Extract the [x, y] coordinate from the center of the cell holding the provided text.  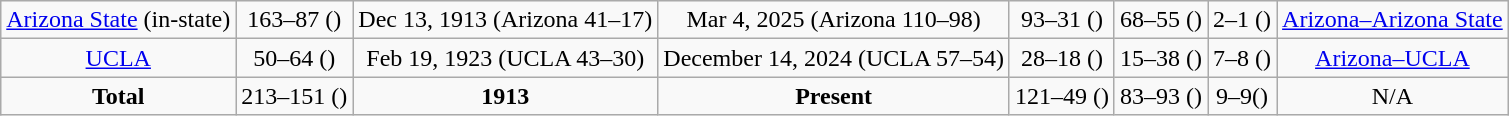
Feb 19, 1923 (UCLA 43–30) [506, 58]
1913 [506, 96]
121–49 () [1062, 96]
UCLA [118, 58]
7–8 () [1242, 58]
163–87 () [294, 20]
Dec 13, 1913 (Arizona 41–17) [506, 20]
Arizona–Arizona State [1393, 20]
Arizona State (in-state) [118, 20]
December 14, 2024 (UCLA 57–54) [834, 58]
68–55 () [1160, 20]
Arizona–UCLA [1393, 58]
2–1 () [1242, 20]
83–93 () [1160, 96]
50–64 () [294, 58]
Present [834, 96]
Total [118, 96]
28–18 () [1062, 58]
213–151 () [294, 96]
9–9() [1242, 96]
Mar 4, 2025 (Arizona 110–98) [834, 20]
15–38 () [1160, 58]
93–31 () [1062, 20]
N/A [1393, 96]
